Provide the (X, Y) coordinate of the cell's center where the given text is located.  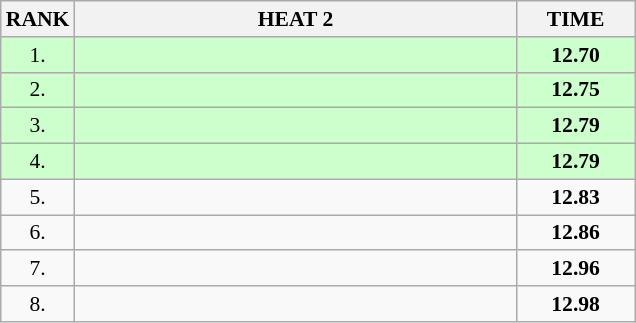
7. (38, 269)
5. (38, 197)
TIME (576, 19)
12.86 (576, 233)
12.98 (576, 304)
2. (38, 90)
4. (38, 162)
RANK (38, 19)
3. (38, 126)
6. (38, 233)
1. (38, 55)
8. (38, 304)
12.83 (576, 197)
HEAT 2 (295, 19)
12.75 (576, 90)
12.96 (576, 269)
12.70 (576, 55)
